Pinpoint the cell where the given text exists, returning its (x, y) midpoint coordinate. 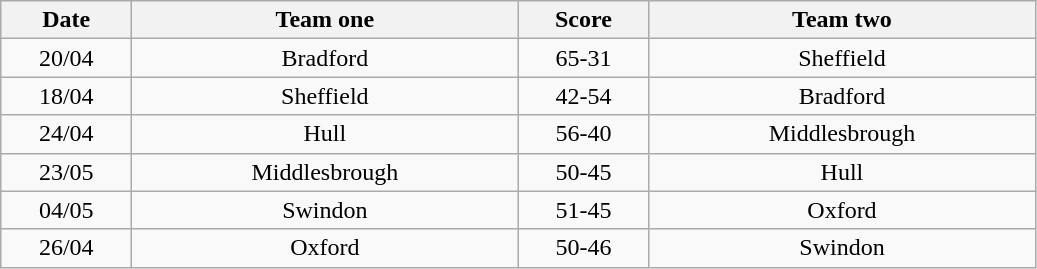
20/04 (66, 58)
04/05 (66, 210)
65-31 (584, 58)
26/04 (66, 248)
24/04 (66, 134)
Date (66, 20)
42-54 (584, 96)
51-45 (584, 210)
23/05 (66, 172)
56-40 (584, 134)
18/04 (66, 96)
50-46 (584, 248)
50-45 (584, 172)
Score (584, 20)
Team one (325, 20)
Team two (842, 20)
